Detect which cell encompasses the target text, then output its (X, Y) center coordinate. 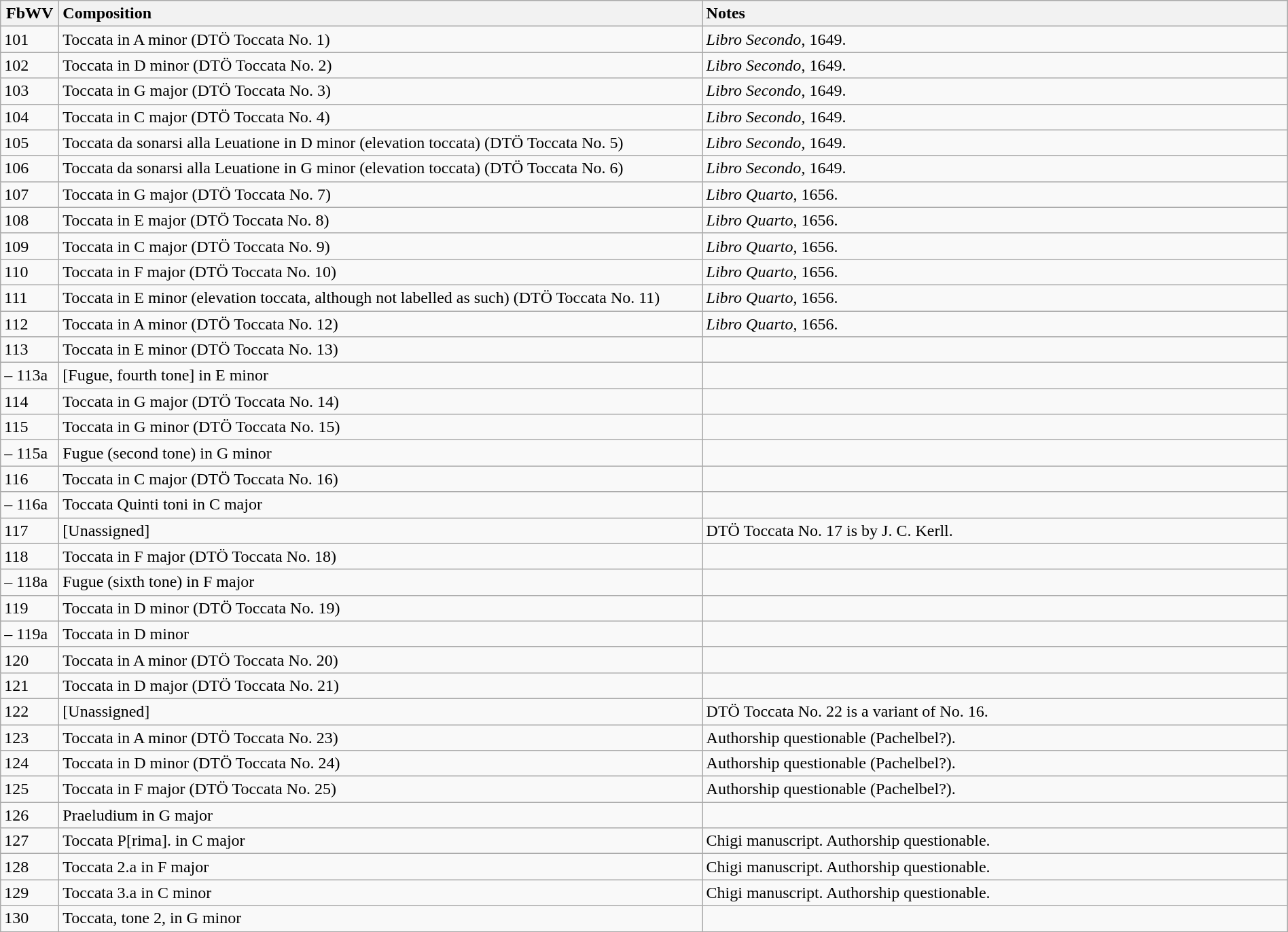
Toccata in E major (DTÖ Toccata No. 8) (380, 220)
Toccata in G major (DTÖ Toccata No. 14) (380, 401)
130 (30, 918)
112 (30, 324)
Toccata in A minor (DTÖ Toccata No. 12) (380, 324)
Toccata in C major (DTÖ Toccata No. 9) (380, 246)
113 (30, 350)
106 (30, 168)
Toccata in E minor (DTÖ Toccata No. 13) (380, 350)
Toccata 2.a in F major (380, 867)
Toccata in G minor (DTÖ Toccata No. 15) (380, 427)
122 (30, 711)
101 (30, 39)
Toccata in F major (DTÖ Toccata No. 25) (380, 789)
Toccata, tone 2, in G minor (380, 918)
Toccata in D minor (380, 634)
– 115a (30, 453)
Fugue (second tone) in G minor (380, 453)
Fugue (sixth tone) in F major (380, 582)
FbWV (30, 14)
124 (30, 764)
Toccata in A minor (DTÖ Toccata No. 1) (380, 39)
Toccata in C major (DTÖ Toccata No. 16) (380, 479)
Toccata da sonarsi alla Leuatione in G minor (elevation toccata) (DTÖ Toccata No. 6) (380, 168)
114 (30, 401)
120 (30, 660)
Toccata in D minor (DTÖ Toccata No. 2) (380, 65)
129 (30, 893)
121 (30, 685)
Toccata in C major (DTÖ Toccata No. 4) (380, 117)
Toccata Quinti toni in C major (380, 505)
Toccata P[rima]. in C major (380, 841)
111 (30, 298)
123 (30, 737)
[Fugue, fourth tone] in E minor (380, 376)
116 (30, 479)
Toccata in G major (DTÖ Toccata No. 7) (380, 194)
DTÖ Toccata No. 17 is by J. C. Kerll. (995, 531)
102 (30, 65)
Toccata in G major (DTÖ Toccata No. 3) (380, 91)
Toccata in A minor (DTÖ Toccata No. 23) (380, 737)
– 116a (30, 505)
Toccata in A minor (DTÖ Toccata No. 20) (380, 660)
Composition (380, 14)
128 (30, 867)
110 (30, 272)
117 (30, 531)
Notes (995, 14)
107 (30, 194)
125 (30, 789)
Toccata in F major (DTÖ Toccata No. 18) (380, 556)
Toccata in D minor (DTÖ Toccata No. 19) (380, 608)
109 (30, 246)
Toccata in E minor (elevation toccata, although not labelled as such) (DTÖ Toccata No. 11) (380, 298)
– 119a (30, 634)
126 (30, 815)
– 118a (30, 582)
105 (30, 143)
DTÖ Toccata No. 22 is a variant of No. 16. (995, 711)
104 (30, 117)
127 (30, 841)
Praeludium in G major (380, 815)
Toccata in F major (DTÖ Toccata No. 10) (380, 272)
118 (30, 556)
Toccata in D major (DTÖ Toccata No. 21) (380, 685)
Toccata 3.a in C minor (380, 893)
115 (30, 427)
119 (30, 608)
103 (30, 91)
Toccata da sonarsi alla Leuatione in D minor (elevation toccata) (DTÖ Toccata No. 5) (380, 143)
108 (30, 220)
– 113a (30, 376)
Toccata in D minor (DTÖ Toccata No. 24) (380, 764)
